Detect which cell encompasses the target text, then output its [X, Y] center coordinate. 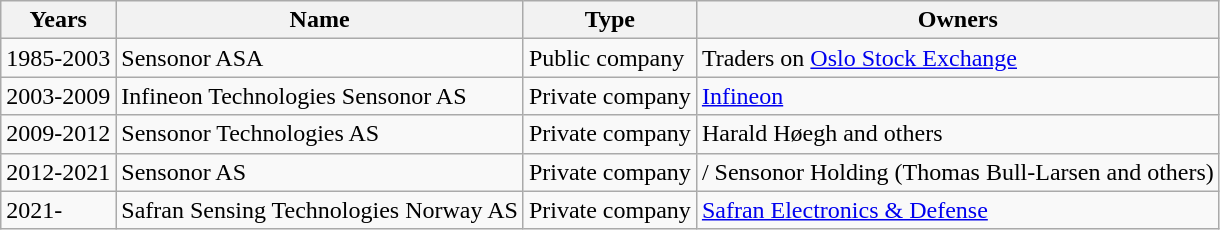
Harald Høegh and others [958, 134]
Owners [958, 20]
/ Sensonor Holding (Thomas Bull-Larsen and others) [958, 172]
2021- [58, 210]
Sensonor ASA [320, 58]
Name [320, 20]
1985-2003 [58, 58]
Safran Electronics & Defense [958, 210]
Traders on Oslo Stock Exchange [958, 58]
2003-2009 [58, 96]
Sensonor AS [320, 172]
Public company [610, 58]
Type [610, 20]
Years [58, 20]
Sensonor Technologies AS [320, 134]
Infineon [958, 96]
2009-2012 [58, 134]
Infineon Technologies Sensonor AS [320, 96]
2012-2021 [58, 172]
Safran Sensing Technologies Norway AS [320, 210]
